Scan for the cell matching the given text and deliver its (x, y) coordinate at center. 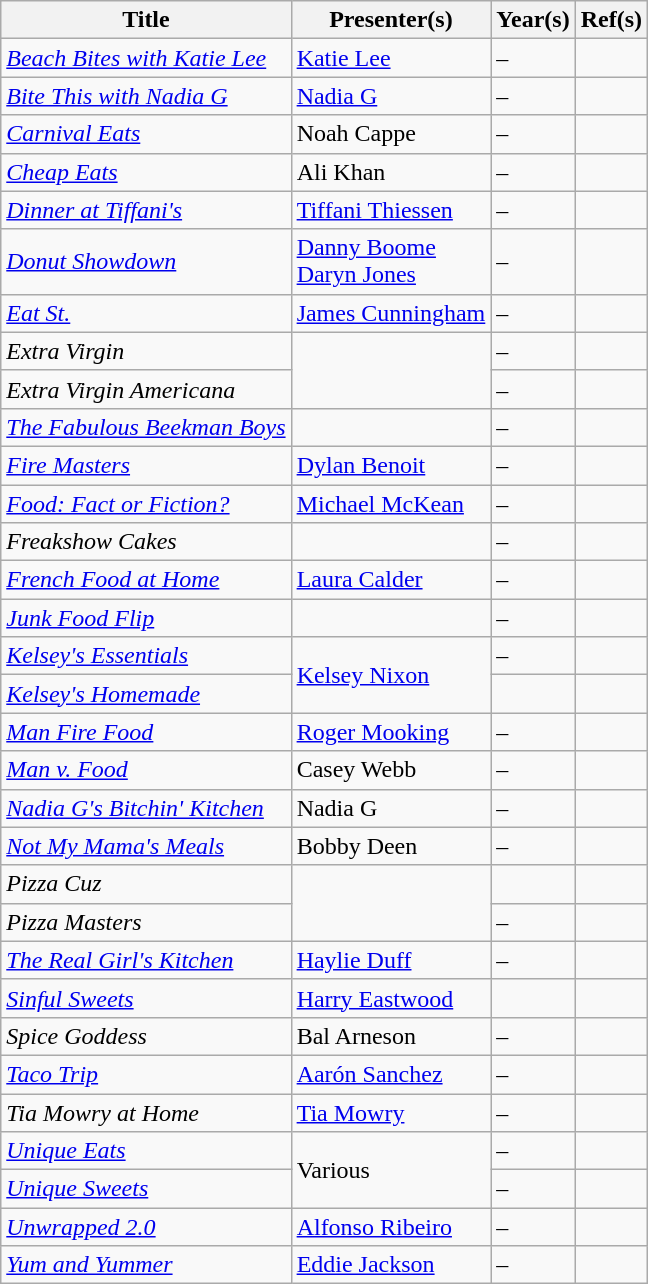
Dinner at Tiffani's (146, 210)
Unique Eats (146, 1151)
Kelsey's Essentials (146, 656)
Katie Lee (391, 58)
Extra Virgin Americana (146, 389)
Sinful Sweets (146, 998)
Harry Eastwood (391, 998)
Freakshow Cakes (146, 542)
Not My Mama's Meals (146, 846)
Taco Trip (146, 1074)
Beach Bites with Katie Lee (146, 58)
Ali Khan (391, 172)
Pizza Cuz (146, 884)
Bite This with Nadia G (146, 96)
Junk Food Flip (146, 618)
Ref(s) (611, 20)
Unique Sweets (146, 1189)
Laura Calder (391, 580)
Tia Mowry at Home (146, 1113)
Kelsey's Homemade (146, 694)
Donut Showdown (146, 262)
The Fabulous Beekman Boys (146, 427)
Dylan Benoit (391, 465)
Extra Virgin (146, 351)
Michael McKean (391, 503)
Casey Webb (391, 770)
Year(s) (533, 20)
Eddie Jackson (391, 1265)
Alfonso Ribeiro (391, 1227)
James Cunningham (391, 313)
Yum and Yummer (146, 1265)
Fire Masters (146, 465)
Danny Boome Daryn Jones (391, 262)
Tiffani Thiessen (391, 210)
Various (391, 1170)
Kelsey Nixon (391, 675)
Pizza Masters (146, 922)
Carnival Eats (146, 134)
Cheap Eats (146, 172)
The Real Girl's Kitchen (146, 960)
Food: Fact or Fiction? (146, 503)
French Food at Home (146, 580)
Tia Mowry (391, 1113)
Man Fire Food (146, 732)
Man v. Food (146, 770)
Title (146, 20)
Nadia G's Bitchin' Kitchen (146, 808)
Presenter(s) (391, 20)
Bobby Deen (391, 846)
Unwrapped 2.0 (146, 1227)
Spice Goddess (146, 1036)
Aarón Sanchez (391, 1074)
Noah Cappe (391, 134)
Roger Mooking (391, 732)
Bal Arneson (391, 1036)
Eat St. (146, 313)
Haylie Duff (391, 960)
